Search for the cell housing the specified text and yield its (x, y) center coordinate. 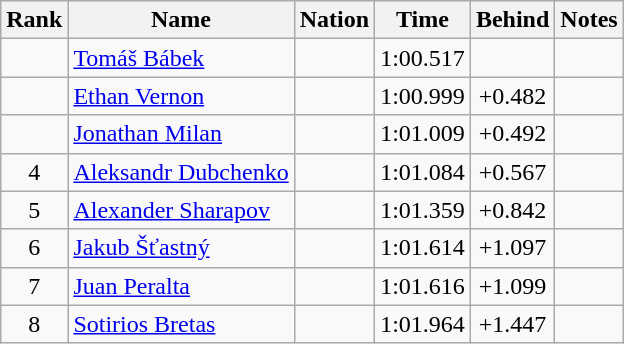
6 (34, 248)
Notes (589, 20)
Aleksandr Dubchenko (181, 172)
1:01.616 (423, 286)
+0.492 (512, 134)
8 (34, 324)
Name (181, 20)
+1.447 (512, 324)
1:01.009 (423, 134)
Jakub Šťastný (181, 248)
Jonathan Milan (181, 134)
Tomáš Bábek (181, 58)
Ethan Vernon (181, 96)
+1.099 (512, 286)
1:01.084 (423, 172)
1:01.614 (423, 248)
1:00.517 (423, 58)
1:01.359 (423, 210)
+0.567 (512, 172)
Sotirios Bretas (181, 324)
4 (34, 172)
+0.482 (512, 96)
Nation (334, 20)
+1.097 (512, 248)
5 (34, 210)
Time (423, 20)
Behind (512, 20)
+0.842 (512, 210)
Rank (34, 20)
7 (34, 286)
1:00.999 (423, 96)
1:01.964 (423, 324)
Alexander Sharapov (181, 210)
Juan Peralta (181, 286)
